For the text-containing cell, return its midpoint in [X, Y] coordinate format. 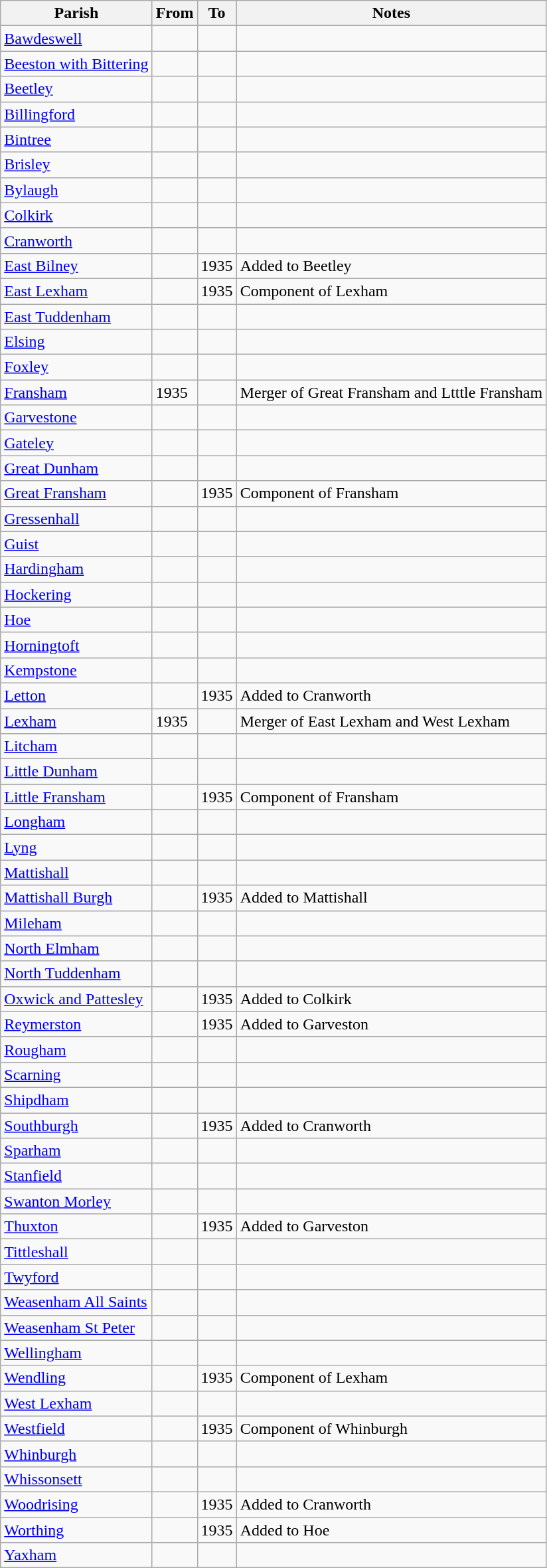
Longham [76, 822]
Kempstone [76, 670]
Hardingham [76, 569]
East Bilney [76, 266]
Sparham [76, 1151]
Great Fransham [76, 493]
Merger of Great Fransham and Ltttle Fransham [391, 392]
Fransham [76, 392]
Litcham [76, 746]
Swanton Morley [76, 1201]
Stanfield [76, 1176]
Whissonsett [76, 1479]
Worthing [76, 1529]
Letton [76, 695]
Little Fransham [76, 797]
Cranworth [76, 240]
Little Dunham [76, 772]
Mileham [76, 923]
Mattishall Burgh [76, 898]
Gressenhall [76, 519]
Woodrising [76, 1504]
Added to Mattishall [391, 898]
Tittleshall [76, 1252]
Garvestone [76, 418]
Guist [76, 544]
Hoe [76, 620]
Reymerston [76, 1024]
Wellingham [76, 1353]
Gateley [76, 443]
North Elmham [76, 948]
West Lexham [76, 1403]
Westfield [76, 1429]
Elsing [76, 342]
Notes [391, 13]
Twyford [76, 1277]
Hockering [76, 594]
Scarning [76, 1075]
East Tuddenham [76, 317]
Whinburgh [76, 1454]
Weasenham All Saints [76, 1302]
Horningtoft [76, 645]
Wendling [76, 1378]
Oxwick and Pattesley [76, 999]
Lexham [76, 721]
Bintree [76, 139]
Added to Hoe [391, 1529]
Yaxham [76, 1555]
Component of Whinburgh [391, 1429]
Merger of East Lexham and West Lexham [391, 721]
East Lexham [76, 291]
Bylaugh [76, 190]
Rougham [76, 1049]
North Tuddenham [76, 974]
Added to Beetley [391, 266]
Shipdham [76, 1100]
Added to Colkirk [391, 999]
Thuxton [76, 1227]
To [216, 13]
Parish [76, 13]
Bawdeswell [76, 39]
Mattishall [76, 873]
Great Dunham [76, 468]
Colkirk [76, 215]
Beetley [76, 89]
From [175, 13]
Brisley [76, 165]
Lyng [76, 847]
Foxley [76, 367]
Billingford [76, 114]
Southburgh [76, 1126]
Weasenham St Peter [76, 1328]
Beeston with Bittering [76, 64]
